Locate the cell with the specified text and output its (x, y) center coordinate. 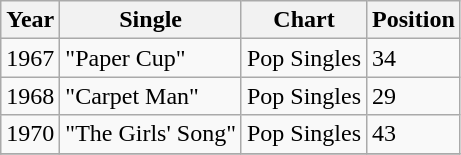
1970 (30, 134)
Year (30, 20)
"Paper Cup" (151, 58)
"The Girls' Song" (151, 134)
29 (414, 96)
Chart (304, 20)
34 (414, 58)
1967 (30, 58)
"Carpet Man" (151, 96)
Single (151, 20)
1968 (30, 96)
43 (414, 134)
Position (414, 20)
